Return [X, Y] of the center of cell containing provided text 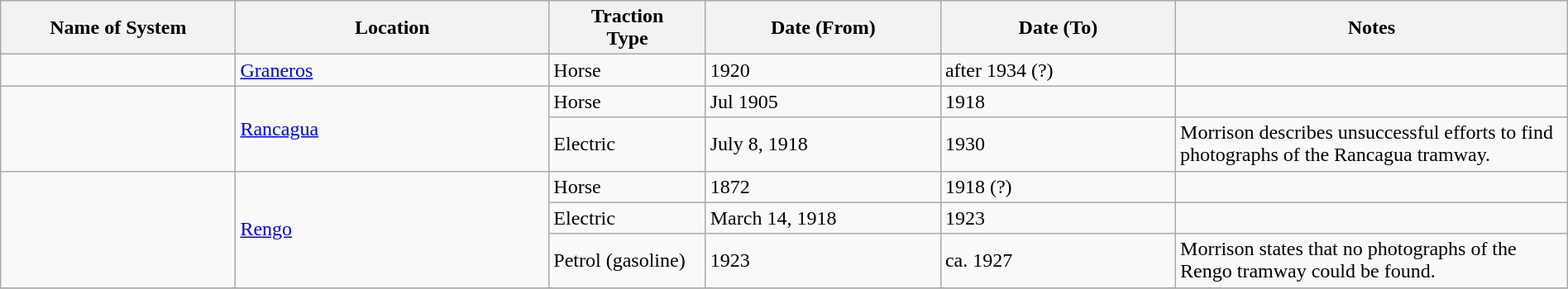
Rengo [392, 230]
Date (From) [823, 28]
Date (To) [1058, 28]
Notes [1372, 28]
ca. 1927 [1058, 261]
Location [392, 28]
1918 (?) [1058, 187]
Rancagua [392, 129]
Morrison describes unsuccessful efforts to find photographs of the Rancagua tramway. [1372, 144]
1918 [1058, 102]
TractionType [627, 28]
1872 [823, 187]
after 1934 (?) [1058, 70]
1930 [1058, 144]
July 8, 1918 [823, 144]
Morrison states that no photographs of the Rengo tramway could be found. [1372, 261]
Graneros [392, 70]
Name of System [118, 28]
Petrol (gasoline) [627, 261]
1920 [823, 70]
Jul 1905 [823, 102]
March 14, 1918 [823, 218]
